Output the [X, Y] coordinate of the center of the cell containing the given text.  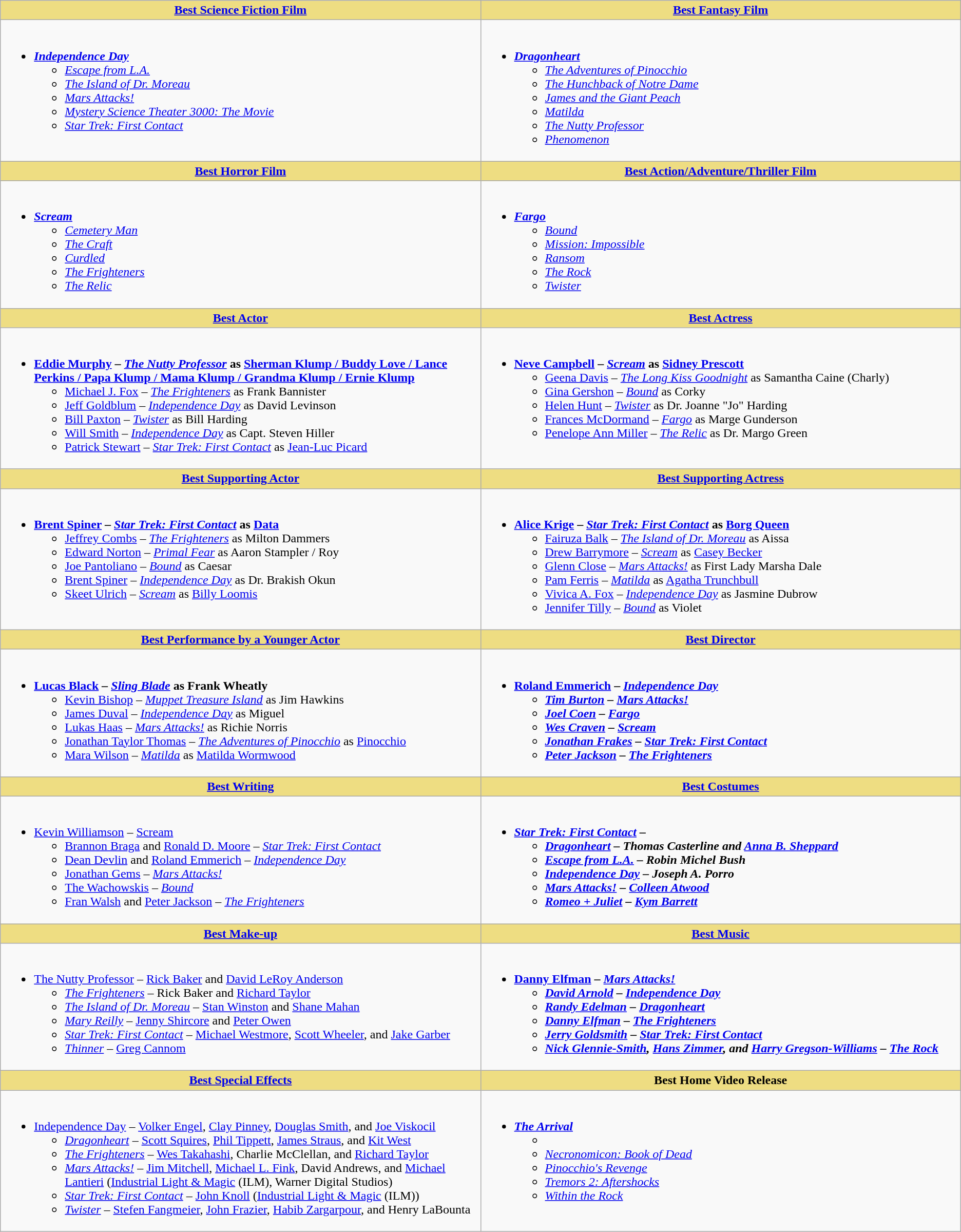
Best Action/Adventure/Thriller Film [721, 171]
Best Actress [721, 318]
DragonheartThe Adventures of PinocchioThe Hunchback of Notre DameJames and the Giant PeachMatildaThe Nutty ProfessorPhenomenon [721, 90]
ScreamCemetery ManThe CraftCurdledThe FrightenersThe Relic [240, 244]
Best Horror Film [240, 171]
Best Costumes [721, 786]
Best Home Video Release [721, 1081]
Best Supporting Actress [721, 479]
Best Director [721, 639]
Best Writing [240, 786]
Best Supporting Actor [240, 479]
Independence DayEscape from L.A.The Island of Dr. MoreauMars Attacks!Mystery Science Theater 3000: The MovieStar Trek: First Contact [240, 90]
Best Music [721, 933]
The ArrivalNecronomicon: Book of DeadPinocchio's RevengeTremors 2: AftershocksWithin the Rock [721, 1161]
FargoBoundMission: ImpossibleRansomThe RockTwister [721, 244]
Best Actor [240, 318]
Best Performance by a Younger Actor [240, 639]
Best Special Effects [240, 1081]
Best Science Fiction Film [240, 10]
Best Fantasy Film [721, 10]
Best Make-up [240, 933]
